Output the (X, Y) coordinate of the center of the cell containing the given text.  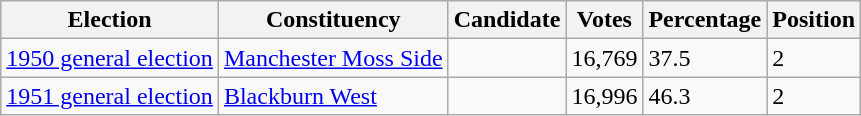
Votes (604, 20)
Percentage (705, 20)
Candidate (507, 20)
Election (110, 20)
Position (814, 20)
Manchester Moss Side (333, 58)
Constituency (333, 20)
1950 general election (110, 58)
16,996 (604, 96)
16,769 (604, 58)
Blackburn West (333, 96)
1951 general election (110, 96)
37.5 (705, 58)
46.3 (705, 96)
